Find where the given text appears and provide that cell's center as [x, y] coordinate. 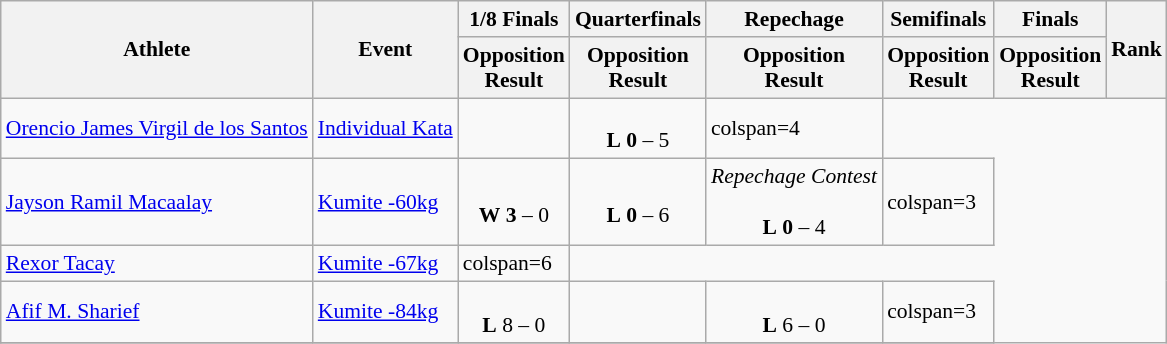
L 6 – 0 [794, 312]
L 8 – 0 [514, 312]
colspan=6 [514, 264]
Finals [1050, 19]
L 0 – 5 [638, 128]
1/8 Finals [514, 19]
Orencio James Virgil de los Santos [157, 128]
Kumite -67kg [386, 264]
Athlete [157, 50]
Rank [1136, 50]
Quarterfinals [638, 19]
Afif M. Sharief [157, 312]
Repechage [794, 19]
Repechage Contest L 0 – 4 [794, 202]
Rexor Tacay [157, 264]
Event [386, 50]
Kumite -84kg [386, 312]
Kumite -60kg [386, 202]
W 3 – 0 [514, 202]
colspan=4 [794, 128]
Semifinals [938, 19]
Jayson Ramil Macaalay [157, 202]
L 0 – 6 [638, 202]
Individual Kata [386, 128]
